For the text-containing cell, return its midpoint in (X, Y) coordinate format. 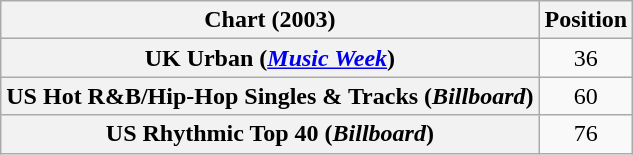
76 (586, 134)
60 (586, 96)
Position (586, 20)
UK Urban (Music Week) (270, 58)
36 (586, 58)
US Rhythmic Top 40 (Billboard) (270, 134)
Chart (2003) (270, 20)
US Hot R&B/Hip-Hop Singles & Tracks (Billboard) (270, 96)
